Detect which cell encompasses the target text, then output its (x, y) center coordinate. 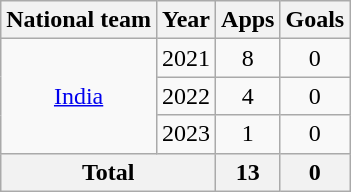
Total (108, 172)
13 (248, 172)
Apps (248, 20)
8 (248, 58)
National team (79, 20)
4 (248, 96)
2021 (186, 58)
2022 (186, 96)
Goals (315, 20)
Year (186, 20)
India (79, 96)
2023 (186, 134)
1 (248, 134)
